Identify which cell holds the provided text, then report its (x, y) central coordinate. 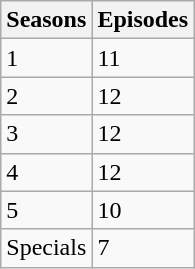
Episodes (143, 20)
2 (46, 96)
7 (143, 248)
1 (46, 58)
4 (46, 172)
10 (143, 210)
Seasons (46, 20)
3 (46, 134)
11 (143, 58)
Specials (46, 248)
5 (46, 210)
